Scan for the cell matching the given text and deliver its (x, y) coordinate at center. 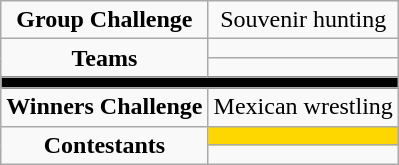
Contestants (104, 145)
Souvenir hunting (303, 20)
Mexican wrestling (303, 107)
Teams (104, 58)
Winners Challenge (104, 107)
Group Challenge (104, 20)
